From the cell containing the given text, extract its center point as (X, Y) coordinate. 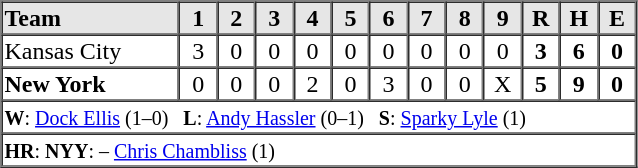
E (617, 18)
H (579, 18)
R (541, 18)
Team (91, 18)
7 (427, 18)
W: Dock Ellis (1–0) L: Andy Hassler (0–1) S: Sparky Lyle (1) (319, 116)
X (503, 84)
1 (198, 18)
Kansas City (91, 50)
New York (91, 84)
HR: NYY: – Chris Chambliss (1) (319, 150)
4 (312, 18)
8 (465, 18)
